Scan for the cell matching the given text and deliver its [x, y] coordinate at center. 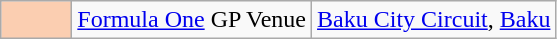
Formula One GP Venue [192, 20]
Baku City Circuit, Baku [434, 20]
